Pinpoint the cell where the given text exists, returning its [X, Y] midpoint coordinate. 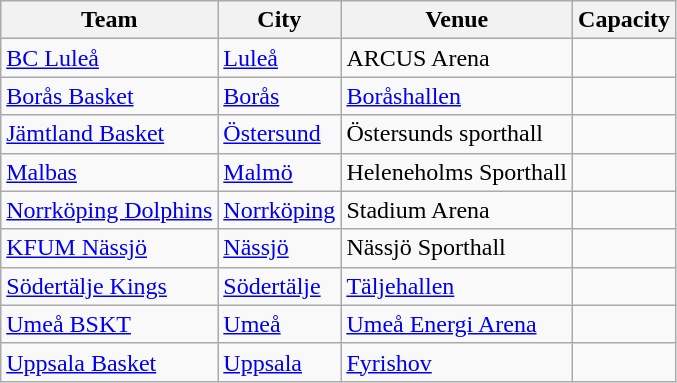
Capacity [624, 20]
Norrköping [280, 210]
Södertälje Kings [110, 286]
Umeå [280, 324]
Täljehallen [457, 286]
Norrköping Dolphins [110, 210]
Umeå Energi Arena [457, 324]
Uppsala Basket [110, 362]
Östersund [280, 134]
KFUM Nässjö [110, 248]
Stadium Arena [457, 210]
ARCUS Arena [457, 58]
Boråshallen [457, 96]
Nässjö Sporthall [457, 248]
Team [110, 20]
Luleå [280, 58]
Fyrishov [457, 362]
Södertälje [280, 286]
Malmö [280, 172]
Östersunds sporthall [457, 134]
Uppsala [280, 362]
Borås Basket [110, 96]
Umeå BSKT [110, 324]
Malbas [110, 172]
Jämtland Basket [110, 134]
City [280, 20]
Venue [457, 20]
Nässjö [280, 248]
BC Luleå [110, 58]
Borås [280, 96]
Heleneholms Sporthall [457, 172]
